Scan for the cell matching the given text and deliver its (X, Y) coordinate at center. 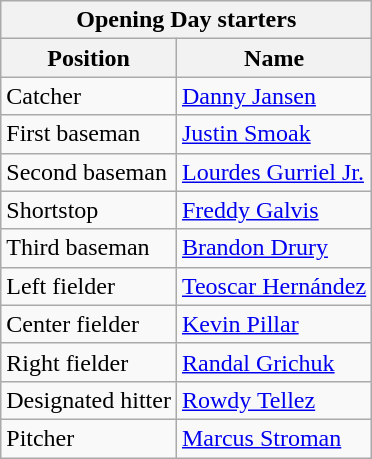
Danny Jansen (274, 96)
Lourdes Gurriel Jr. (274, 172)
Opening Day starters (186, 20)
First baseman (89, 134)
Left fielder (89, 286)
Justin Smoak (274, 134)
Brandon Drury (274, 248)
Third baseman (89, 248)
Rowdy Tellez (274, 400)
Randal Grichuk (274, 362)
Marcus Stroman (274, 438)
Name (274, 58)
Kevin Pillar (274, 324)
Right fielder (89, 362)
Second baseman (89, 172)
Designated hitter (89, 400)
Center fielder (89, 324)
Catcher (89, 96)
Freddy Galvis (274, 210)
Shortstop (89, 210)
Position (89, 58)
Pitcher (89, 438)
Teoscar Hernández (274, 286)
